Extract the (x, y) coordinate from the center of the cell holding the provided text.  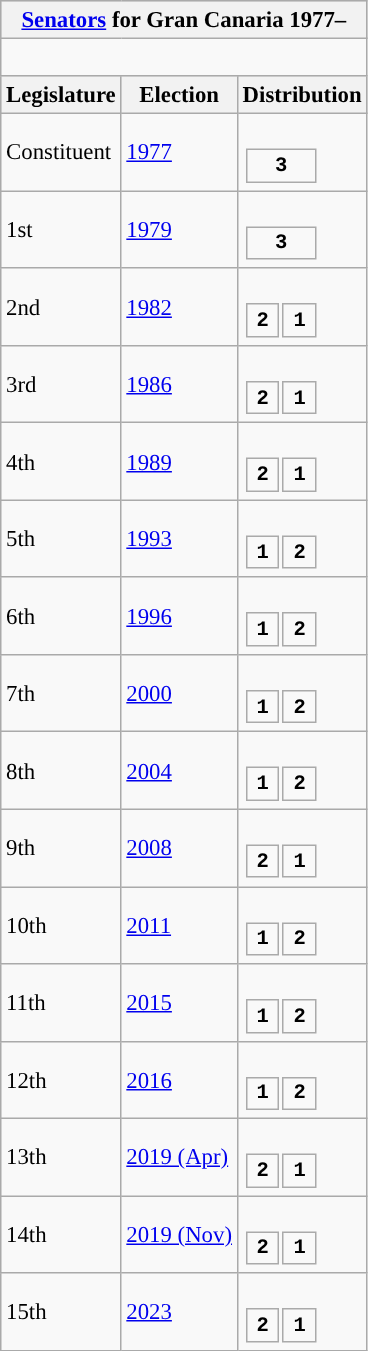
2023 (179, 1312)
6th (61, 616)
1982 (179, 306)
2019 (Nov) (179, 1234)
2011 (179, 926)
15th (61, 1312)
12th (61, 1080)
5th (61, 538)
Election (179, 95)
1st (61, 230)
2000 (179, 694)
2019 (Apr) (179, 1158)
10th (61, 926)
3rd (61, 384)
1993 (179, 538)
2004 (179, 770)
1986 (179, 384)
1979 (179, 230)
9th (61, 848)
2016 (179, 1080)
13th (61, 1158)
14th (61, 1234)
2nd (61, 306)
Constituent (61, 152)
Senators for Gran Canaria 1977– (184, 20)
4th (61, 462)
1977 (179, 152)
11th (61, 1002)
2008 (179, 848)
1989 (179, 462)
1996 (179, 616)
Distribution (302, 95)
2015 (179, 1002)
7th (61, 694)
Legislature (61, 95)
8th (61, 770)
